Scan for the cell matching the given text and deliver its (x, y) coordinate at center. 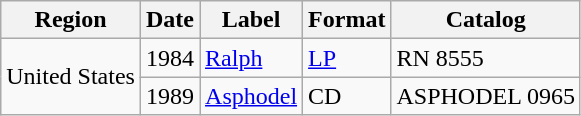
United States (71, 77)
Region (71, 20)
1989 (170, 96)
Asphodel (252, 96)
Label (252, 20)
CD (347, 96)
1984 (170, 58)
Catalog (486, 20)
ASPHODEL 0965 (486, 96)
RN 8555 (486, 58)
Ralph (252, 58)
Date (170, 20)
LP (347, 58)
Format (347, 20)
